Locate the cell with the specified text and output its (X, Y) center coordinate. 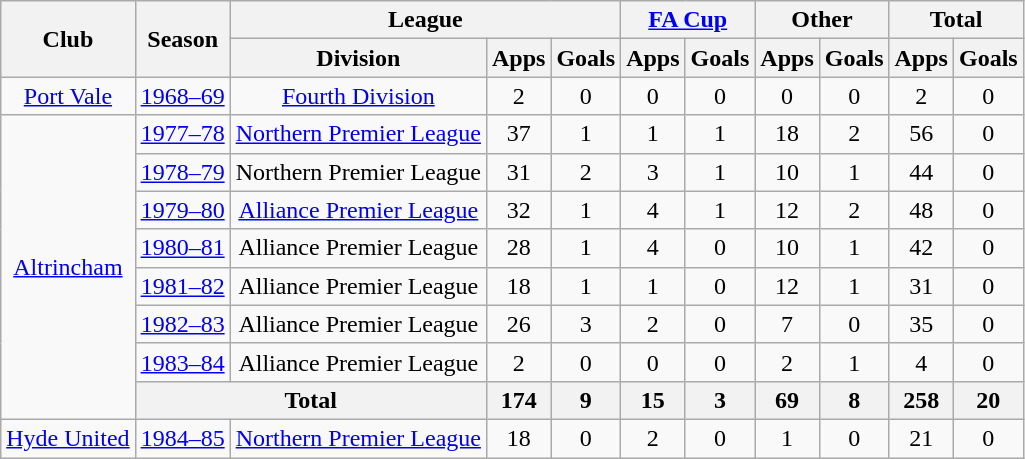
1968–69 (182, 96)
8 (854, 400)
Port Vale (68, 96)
Other (822, 20)
174 (518, 400)
26 (518, 324)
44 (921, 172)
37 (518, 134)
Fourth Division (358, 96)
FA Cup (688, 20)
21 (921, 438)
1978–79 (182, 172)
Club (68, 39)
7 (787, 324)
258 (921, 400)
42 (921, 248)
1979–80 (182, 210)
35 (921, 324)
1977–78 (182, 134)
32 (518, 210)
1984–85 (182, 438)
48 (921, 210)
1980–81 (182, 248)
28 (518, 248)
56 (921, 134)
1983–84 (182, 362)
Season (182, 39)
9 (586, 400)
15 (653, 400)
69 (787, 400)
League (425, 20)
1982–83 (182, 324)
20 (988, 400)
Division (358, 58)
Hyde United (68, 438)
1981–82 (182, 286)
Altrincham (68, 267)
